Extract the [x, y] coordinate from the center of the cell holding the provided text.  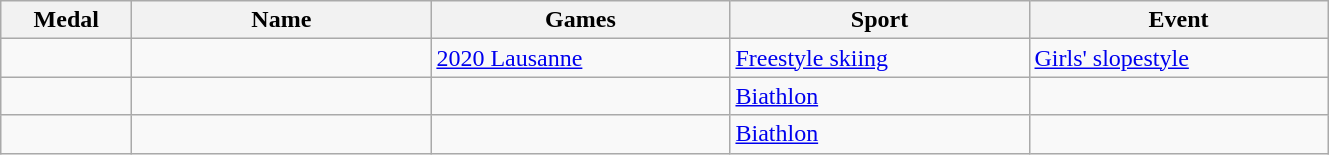
Sport [880, 20]
Event [1178, 20]
Games [580, 20]
Name [282, 20]
Freestyle skiing [880, 58]
Girls' slopestyle [1178, 58]
2020 Lausanne [580, 58]
Medal [66, 20]
